Determine the [X, Y] coordinate at the center of the cell enclosing the given text.  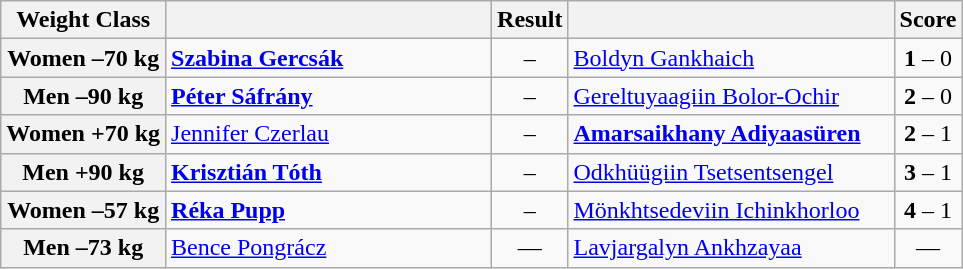
Szabina Gercsák [329, 58]
Result [530, 20]
Men +90 kg [84, 172]
Boldyn Gankhaich [731, 58]
Weight Class [84, 20]
2 – 0 [928, 96]
Gereltuyaagiin Bolor-Ochir [731, 96]
Lavjargalyn Ankhzayaa [731, 248]
4 – 1 [928, 210]
3 – 1 [928, 172]
Women +70 kg [84, 134]
Péter Sáfrány [329, 96]
Jennifer Czerlau [329, 134]
Amarsaikhany Adiyaasüren [731, 134]
Mönkhtsedeviin Ichinkhorloo [731, 210]
1 – 0 [928, 58]
Bence Pongrácz [329, 248]
Women –57 kg [84, 210]
Men –90 kg [84, 96]
Women –70 kg [84, 58]
Réka Pupp [329, 210]
2 – 1 [928, 134]
Odkhüügiin Tsetsentsengel [731, 172]
Krisztián Tóth [329, 172]
Men –73 kg [84, 248]
Score [928, 20]
